Search for the cell housing the specified text and yield its (x, y) center coordinate. 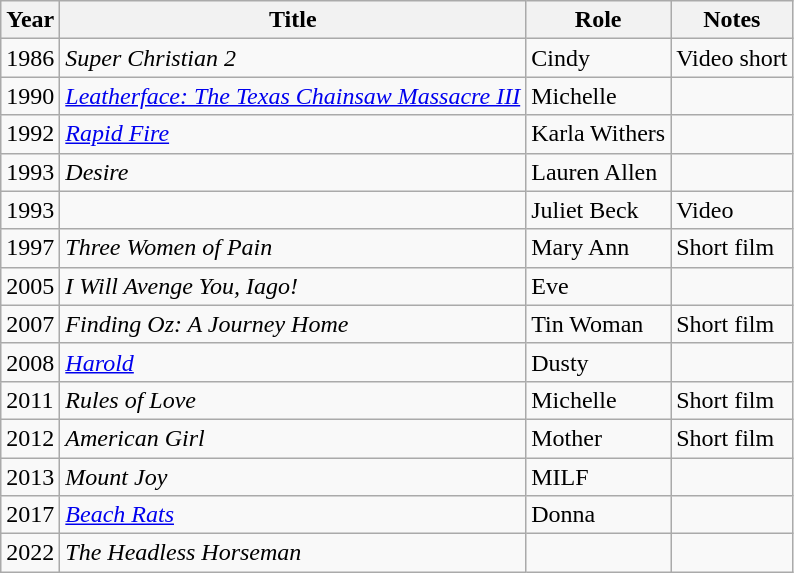
Karla Withers (598, 134)
Rapid Fire (293, 134)
Eve (598, 286)
MILF (598, 477)
Desire (293, 172)
1997 (30, 248)
Dusty (598, 362)
Mount Joy (293, 477)
1992 (30, 134)
Mother (598, 438)
Role (598, 20)
2008 (30, 362)
Lauren Allen (598, 172)
Finding Oz: A Journey Home (293, 324)
Year (30, 20)
American Girl (293, 438)
Title (293, 20)
2005 (30, 286)
The Headless Horseman (293, 553)
Notes (732, 20)
Leatherface: The Texas Chainsaw Massacre III (293, 96)
Cindy (598, 58)
Three Women of Pain (293, 248)
Super Christian 2 (293, 58)
2007 (30, 324)
1986 (30, 58)
1990 (30, 96)
2011 (30, 400)
Video short (732, 58)
Harold (293, 362)
Juliet Beck (598, 210)
Beach Rats (293, 515)
2013 (30, 477)
Tin Woman (598, 324)
Video (732, 210)
Donna (598, 515)
2022 (30, 553)
2012 (30, 438)
2017 (30, 515)
Mary Ann (598, 248)
Rules of Love (293, 400)
I Will Avenge You, Iago! (293, 286)
